Determine the [x, y] coordinate at the center of the cell enclosing the given text.  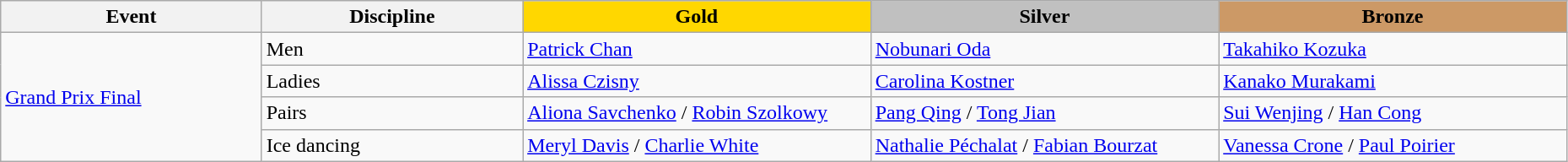
Aliona Savchenko / Robin Szolkowy [697, 113]
Men [391, 49]
Ladies [391, 81]
Pang Qing / Tong Jian [1044, 113]
Kanako Murakami [1393, 81]
Silver [1044, 17]
Bronze [1393, 17]
Meryl Davis / Charlie White [697, 145]
Alissa Czisny [697, 81]
Sui Wenjing / Han Cong [1393, 113]
Carolina Kostner [1044, 81]
Event [132, 17]
Discipline [391, 17]
Patrick Chan [697, 49]
Takahiko Kozuka [1393, 49]
Grand Prix Final [132, 97]
Gold [697, 17]
Nathalie Péchalat / Fabian Bourzat [1044, 145]
Vanessa Crone / Paul Poirier [1393, 145]
Nobunari Oda [1044, 49]
Ice dancing [391, 145]
Pairs [391, 113]
